Detect which cell encompasses the target text, then output its [x, y] center coordinate. 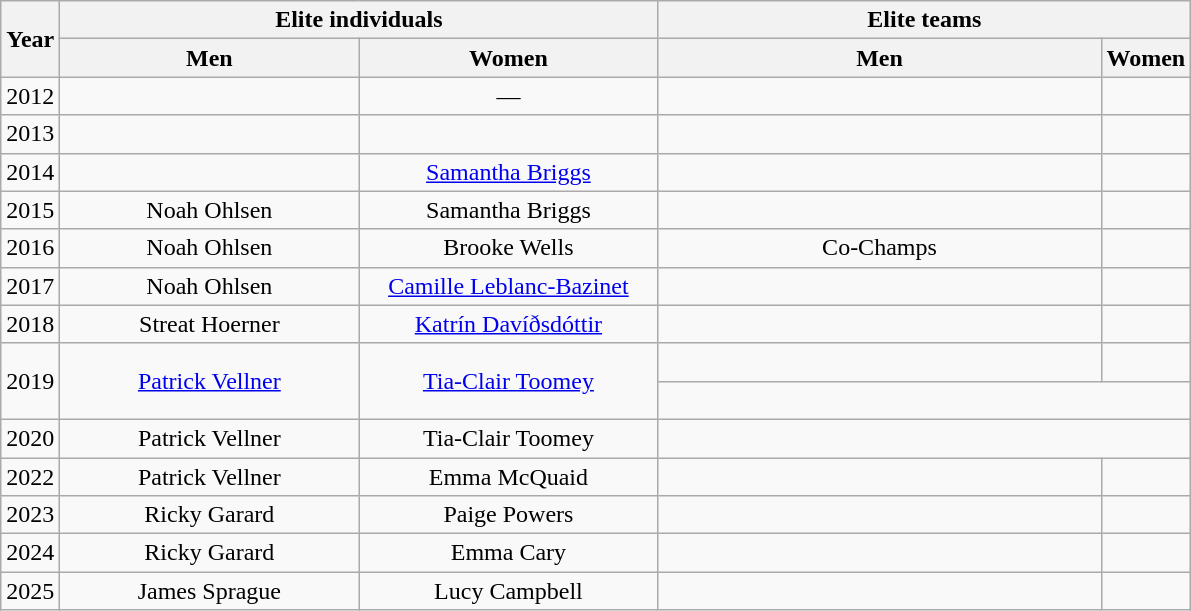
— [508, 96]
Elite teams [924, 20]
Co-Champs [880, 248]
Emma Cary [508, 553]
2014 [30, 172]
Year [30, 39]
2023 [30, 515]
Katrín Davíðsdóttir [508, 324]
2020 [30, 438]
James Sprague [210, 591]
2025 [30, 591]
2019 [30, 381]
2015 [30, 210]
Paige Powers [508, 515]
2022 [30, 477]
Brooke Wells [508, 248]
2024 [30, 553]
Emma McQuaid [508, 477]
Camille Leblanc-Bazinet [508, 286]
2016 [30, 248]
Streat Hoerner [210, 324]
Elite individuals [359, 20]
Lucy Campbell [508, 591]
2013 [30, 134]
2012 [30, 96]
2018 [30, 324]
2017 [30, 286]
